Search for the cell housing the specified text and yield its (X, Y) center coordinate. 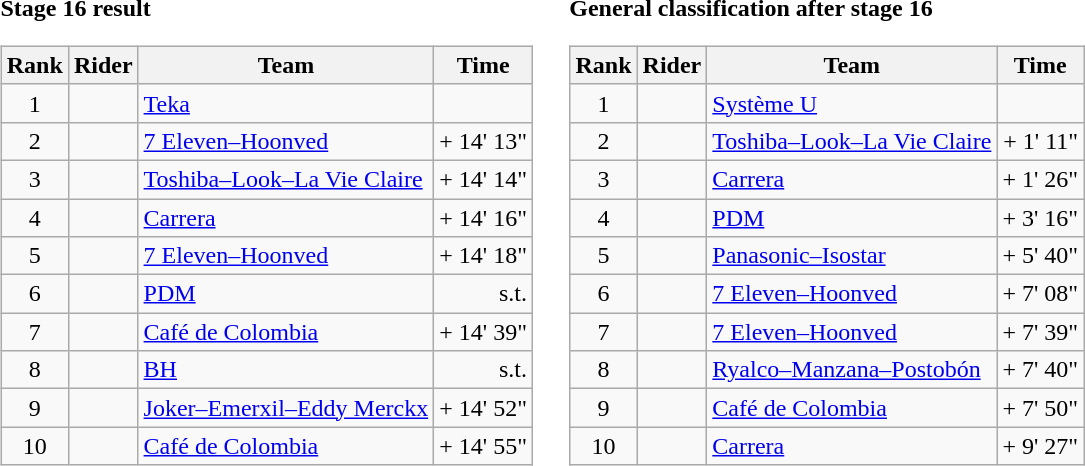
+ 7' 50" (1040, 408)
+ 7' 40" (1040, 370)
+ 14' 14" (484, 179)
+ 1' 11" (1040, 141)
+ 5' 40" (1040, 256)
+ 1' 26" (1040, 179)
+ 14' 13" (484, 141)
+ 14' 39" (484, 332)
+ 7' 39" (1040, 332)
+ 14' 16" (484, 217)
+ 9' 27" (1040, 446)
Ryalco–Manzana–Postobón (852, 370)
+ 3' 16" (1040, 217)
+ 14' 52" (484, 408)
+ 14' 18" (484, 256)
BH (286, 370)
Teka (286, 103)
Système U (852, 103)
Panasonic–Isostar (852, 256)
+ 7' 08" (1040, 294)
+ 14' 55" (484, 446)
Joker–Emerxil–Eddy Merckx (286, 408)
